Capture the cell that displays the provided text and extract its (X, Y) central coordinate. 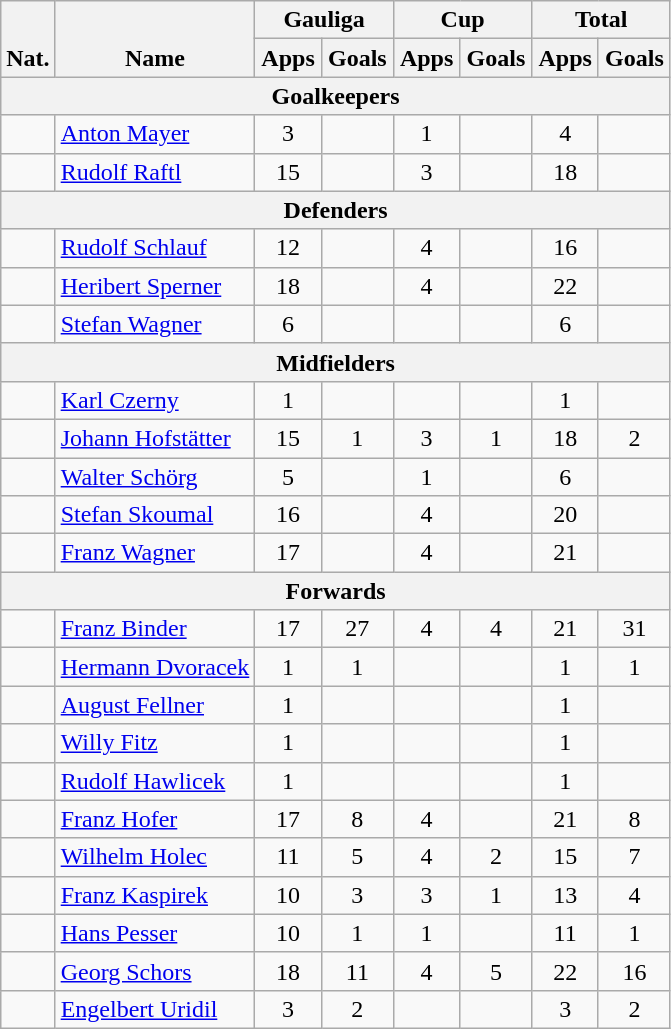
Karl Czerny (155, 400)
Franz Hofer (155, 819)
Midfielders (336, 362)
Hermann Dvoracek (155, 667)
20 (566, 515)
Franz Kaspirek (155, 895)
27 (357, 629)
Name (155, 39)
Engelbert Uridil (155, 1009)
Hans Pesser (155, 933)
Willy Fitz (155, 743)
Goalkeepers (336, 96)
Defenders (336, 210)
Walter Schörg (155, 477)
Franz Wagner (155, 553)
Rudolf Hawlicek (155, 781)
31 (634, 629)
Rudolf Raftl (155, 172)
Forwards (336, 591)
Rudolf Schlauf (155, 248)
Stefan Wagner (155, 324)
August Fellner (155, 705)
Heribert Sperner (155, 286)
Nat. (28, 39)
Total (602, 20)
7 (634, 857)
Cup (462, 20)
Georg Schors (155, 971)
Stefan Skoumal (155, 515)
Gauliga (324, 20)
12 (288, 248)
Franz Binder (155, 629)
Johann Hofstätter (155, 438)
13 (566, 895)
Anton Mayer (155, 134)
Wilhelm Holec (155, 857)
